Identify which cell holds the provided text, then report its [x, y] central coordinate. 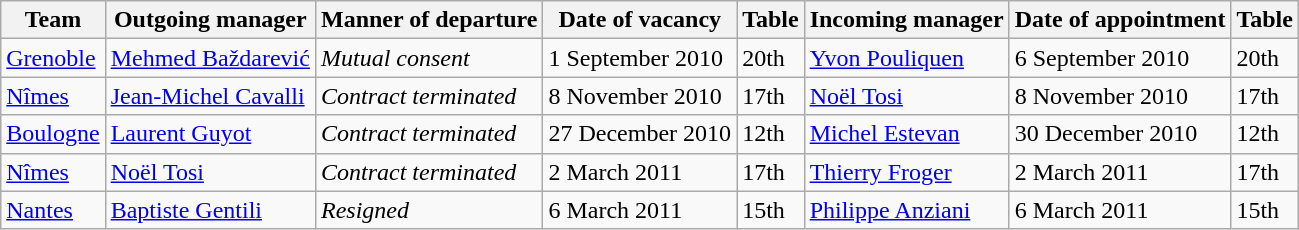
Nantes [53, 210]
Mehmed Baždarević [210, 58]
6 September 2010 [1120, 58]
Grenoble [53, 58]
Michel Estevan [906, 134]
Philippe Anziani [906, 210]
Boulogne [53, 134]
Manner of departure [428, 20]
Baptiste Gentili [210, 210]
Date of appointment [1120, 20]
Team [53, 20]
Jean-Michel Cavalli [210, 96]
Thierry Froger [906, 172]
Incoming manager [906, 20]
Mutual consent [428, 58]
Outgoing manager [210, 20]
1 September 2010 [640, 58]
Date of vacancy [640, 20]
30 December 2010 [1120, 134]
27 December 2010 [640, 134]
Laurent Guyot [210, 134]
Resigned [428, 210]
Yvon Pouliquen [906, 58]
